Provide the (X, Y) coordinate of the cell's center where the given text is located.  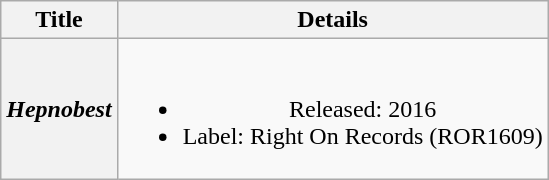
Hepnobest (59, 109)
Released: 2016Label: Right On Records (ROR1609) (332, 109)
Title (59, 20)
Details (332, 20)
